Locate the cell with the specified text and output its (X, Y) center coordinate. 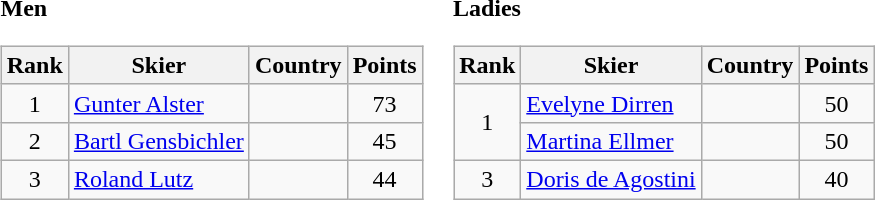
Roland Lutz (158, 179)
44 (384, 179)
2 (34, 141)
Martina Ellmer (611, 141)
Evelyne Dirren (611, 103)
45 (384, 141)
Doris de Agostini (611, 179)
73 (384, 103)
Bartl Gensbichler (158, 141)
Gunter Alster (158, 103)
40 (836, 179)
